Pinpoint the cell where the given text exists, returning its [X, Y] midpoint coordinate. 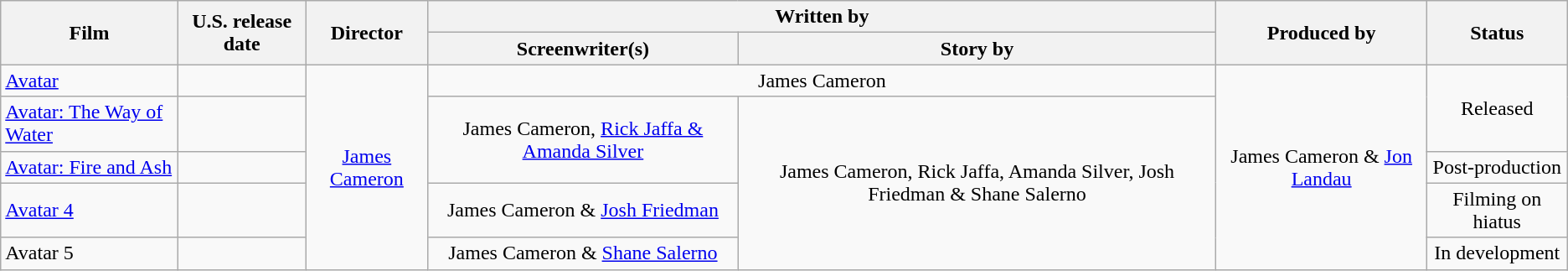
James Cameron, Rick Jaffa, Amanda Silver, Josh Friedman & Shane Salerno [977, 183]
Avatar: The Way of Water [90, 124]
U.S. release date [241, 33]
In development [1497, 253]
Filming on hiatus [1497, 210]
Film [90, 33]
Avatar [90, 81]
Released [1497, 107]
Post-production [1497, 167]
James Cameron & Jon Landau [1322, 167]
Director [367, 33]
Written by [823, 17]
Avatar 4 [90, 210]
Status [1497, 33]
Avatar: Fire and Ash [90, 167]
James Cameron, Rick Jaffa & Amanda Silver [583, 139]
Screenwriter(s) [583, 49]
Story by [977, 49]
James Cameron & Josh Friedman [583, 210]
Produced by [1322, 33]
Avatar 5 [90, 253]
James Cameron & Shane Salerno [583, 253]
